Locate the cell with the specified text and output its (X, Y) center coordinate. 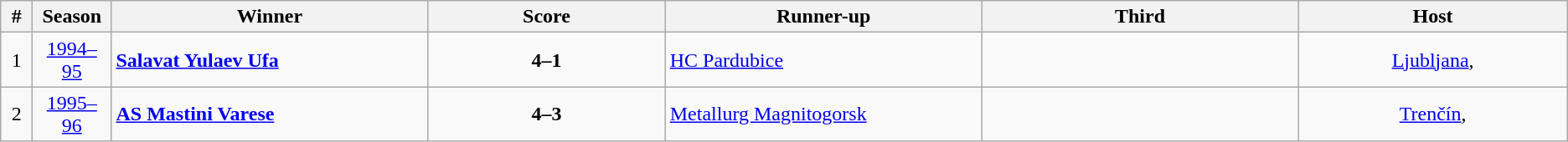
Metallurg Magnitogorsk (823, 114)
Score (546, 17)
Salavat Yulaev Ufa (270, 60)
Ljubljana, (1432, 60)
HC Pardubice (823, 60)
# (17, 17)
4–3 (546, 114)
AS Mastini Varese (270, 114)
2 (17, 114)
1 (17, 60)
Winner (270, 17)
Season (72, 17)
Third (1140, 17)
4–1 (546, 60)
Runner-up (823, 17)
Trenčín, (1432, 114)
1995–96 (72, 114)
Host (1432, 17)
1994–95 (72, 60)
